For the text-containing cell, return its midpoint in [x, y] coordinate format. 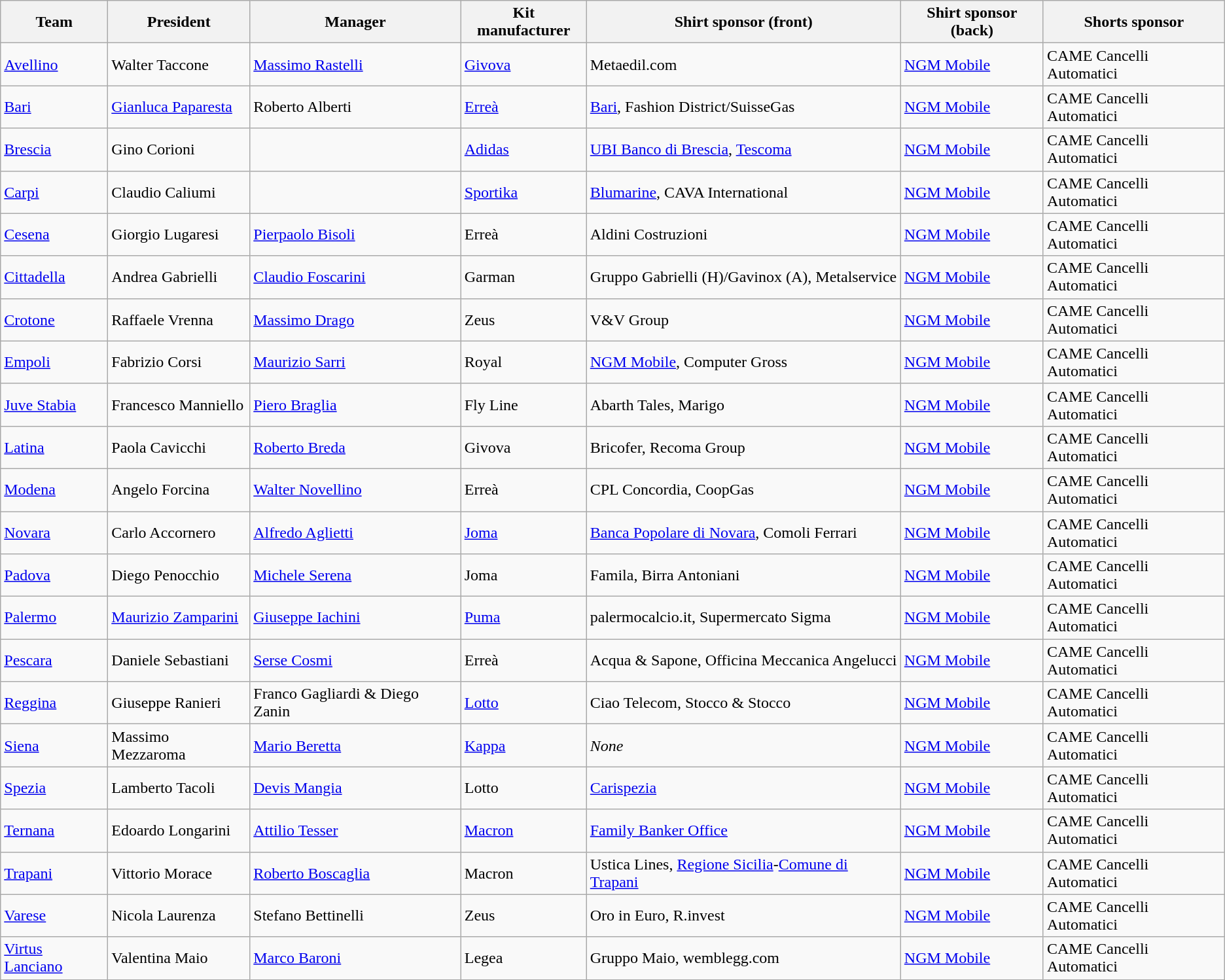
Spezia [54, 788]
Mario Beretta [355, 746]
V&V Group [743, 319]
Fly Line [524, 404]
Giuseppe Ranieri [179, 703]
Attilio Tesser [355, 831]
Edoardo Longarini [179, 831]
Aldini Costruzioni [743, 234]
Shorts sponsor [1133, 22]
Abarth Tales, Marigo [743, 404]
Maurizio Zamparini [179, 618]
Raffaele Vrenna [179, 319]
Lamberto Tacoli [179, 788]
Cesena [54, 234]
Kappa [524, 746]
UBI Banco di Brescia, Tescoma [743, 149]
Piero Braglia [355, 404]
Legea [524, 958]
Marco Baroni [355, 958]
Empoli [54, 362]
Diego Penocchio [179, 576]
Virtus Lanciano [54, 958]
Gino Corioni [179, 149]
Team [54, 22]
Sportika [524, 192]
Franco Gagliardi & Diego Zanin [355, 703]
Claudio Caliumi [179, 192]
Angelo Forcina [179, 489]
Vittorio Morace [179, 873]
Cittadella [54, 277]
Acqua & Sapone, Officina Meccanica Angelucci [743, 661]
Gianluca Paparesta [179, 107]
Devis Mangia [355, 788]
Puma [524, 618]
Claudio Foscarini [355, 277]
Daniele Sebastiani [179, 661]
Carlo Accornero [179, 533]
Alfredo Aglietti [355, 533]
Famila, Birra Antoniani [743, 576]
Blumarine, CAVA International [743, 192]
Latina [54, 447]
Paola Cavicchi [179, 447]
palermocalcio.it, Supermercato Sigma [743, 618]
CPL Concordia, CoopGas [743, 489]
Gruppo Gabrielli (H)/Gavinox (A), Metalservice [743, 277]
Oro in Euro, R.invest [743, 916]
Shirt sponsor (back) [972, 22]
Ternana [54, 831]
Nicola Laurenza [179, 916]
Giuseppe Iachini [355, 618]
Ustica Lines, Regione Sicilia-Comune di Trapani [743, 873]
Bari [54, 107]
Siena [54, 746]
Roberto Boscaglia [355, 873]
Giorgio Lugaresi [179, 234]
Varese [54, 916]
Carispezia [743, 788]
Adidas [524, 149]
Pescara [54, 661]
President [179, 22]
Padova [54, 576]
Royal [524, 362]
Francesco Manniello [179, 404]
Reggina [54, 703]
Metaedil.com [743, 64]
Gruppo Maio, wemblegg.com [743, 958]
Andrea Gabrielli [179, 277]
Pierpaolo Bisoli [355, 234]
Juve Stabia [54, 404]
Serse Cosmi [355, 661]
Bari, Fashion District/SuisseGas [743, 107]
Family Banker Office [743, 831]
Stefano Bettinelli [355, 916]
Walter Novellino [355, 489]
Banca Popolare di Novara, Comoli Ferrari [743, 533]
None [743, 746]
Palermo [54, 618]
Crotone [54, 319]
Modena [54, 489]
Massimo Mezzaroma [179, 746]
Trapani [54, 873]
Valentina Maio [179, 958]
Michele Serena [355, 576]
Maurizio Sarri [355, 362]
Walter Taccone [179, 64]
Garman [524, 277]
Shirt sponsor (front) [743, 22]
Bricofer, Recoma Group [743, 447]
Massimo Rastelli [355, 64]
Roberto Breda [355, 447]
Massimo Drago [355, 319]
Roberto Alberti [355, 107]
Fabrizio Corsi [179, 362]
Manager [355, 22]
Kit manufacturer [524, 22]
Brescia [54, 149]
Avellino [54, 64]
Carpi [54, 192]
Ciao Telecom, Stocco & Stocco [743, 703]
Novara [54, 533]
NGM Mobile, Computer Gross [743, 362]
